Identify which cell holds the provided text, then report its [X, Y] central coordinate. 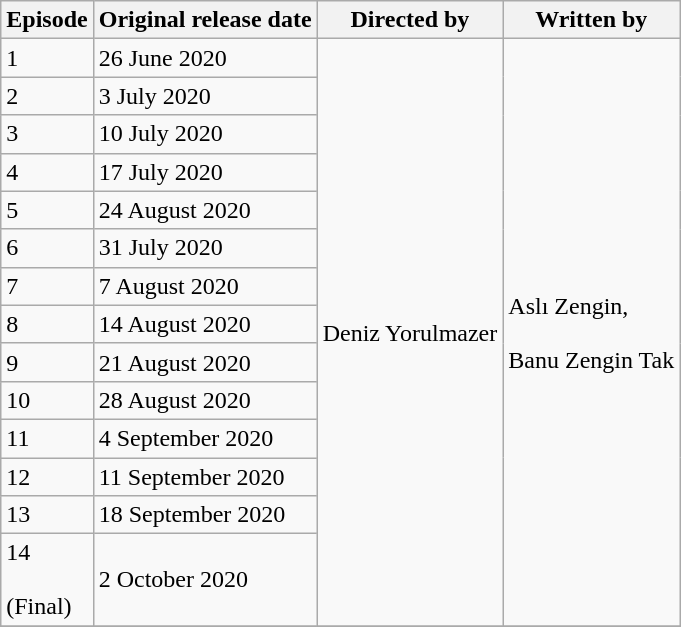
17 July 2020 [205, 172]
Original release date [205, 20]
7 August 2020 [205, 286]
28 August 2020 [205, 400]
2 [47, 96]
3 July 2020 [205, 96]
11 [47, 438]
12 [47, 477]
14(Final) [47, 580]
24 August 2020 [205, 210]
1 [47, 58]
7 [47, 286]
6 [47, 248]
21 August 2020 [205, 362]
11 September 2020 [205, 477]
Written by [592, 20]
4 September 2020 [205, 438]
10 July 2020 [205, 134]
4 [47, 172]
14 August 2020 [205, 324]
3 [47, 134]
18 September 2020 [205, 515]
9 [47, 362]
Aslı Zengin,Banu Zengin Tak [592, 332]
10 [47, 400]
2 October 2020 [205, 580]
5 [47, 210]
31 July 2020 [205, 248]
Deniz Yorulmazer [410, 332]
Episode [47, 20]
26 June 2020 [205, 58]
13 [47, 515]
8 [47, 324]
Directed by [410, 20]
